Identify which cell holds the provided text, then report its [x, y] central coordinate. 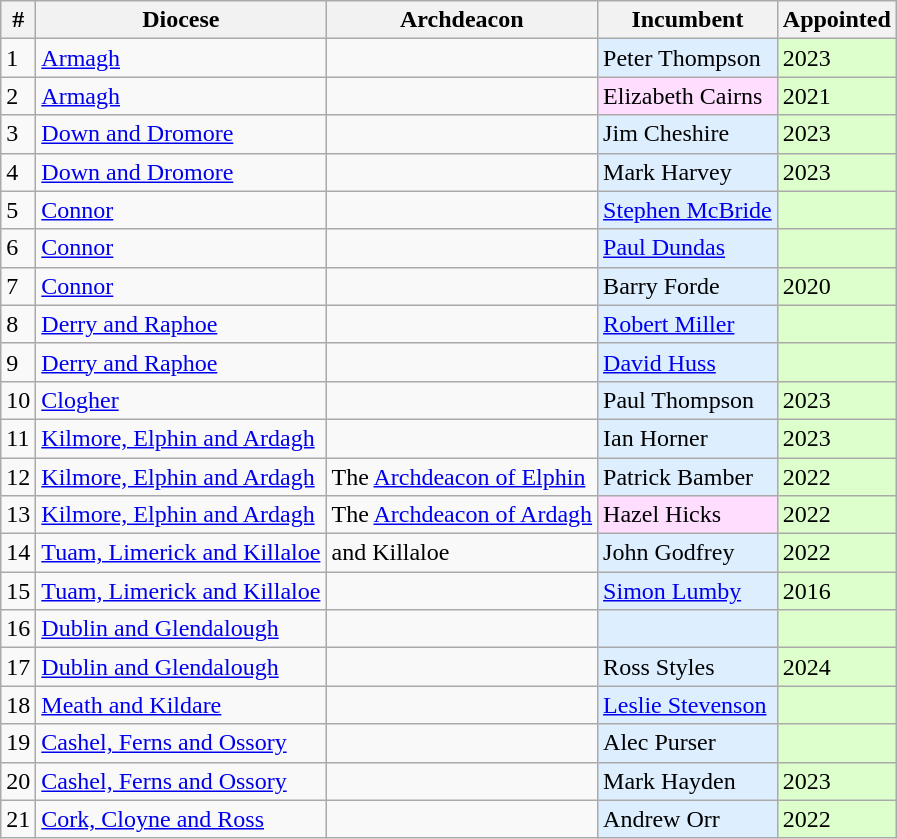
2020 [836, 286]
and Killaloe [462, 553]
2 [18, 96]
Clogher [181, 400]
Meath and Kildare [181, 705]
16 [18, 629]
5 [18, 210]
Appointed [836, 20]
21 [18, 819]
19 [18, 743]
12 [18, 477]
Mark Hayden [688, 781]
2024 [836, 667]
The Archdeacon of Elphin [462, 477]
20 [18, 781]
1 [18, 58]
Stephen McBride [688, 210]
Robert Miller [688, 324]
Ross Styles [688, 667]
10 [18, 400]
Diocese [181, 20]
Ian Horner [688, 438]
Paul Dundas [688, 248]
Peter Thompson [688, 58]
Alec Purser [688, 743]
3 [18, 134]
Jim Cheshire [688, 134]
Leslie Stevenson [688, 705]
17 [18, 667]
6 [18, 248]
# [18, 20]
Mark Harvey [688, 172]
John Godfrey [688, 553]
Hazel Hicks [688, 515]
The Archdeacon of Ardagh [462, 515]
Simon Lumby [688, 591]
Elizabeth Cairns [688, 96]
14 [18, 553]
9 [18, 362]
Incumbent [688, 20]
11 [18, 438]
8 [18, 324]
2016 [836, 591]
Patrick Bamber [688, 477]
Paul Thompson [688, 400]
2021 [836, 96]
4 [18, 172]
Barry Forde [688, 286]
7 [18, 286]
Archdeacon [462, 20]
Andrew Orr [688, 819]
13 [18, 515]
15 [18, 591]
David Huss [688, 362]
Cork, Cloyne and Ross [181, 819]
18 [18, 705]
